For the text-containing cell, return its midpoint in [X, Y] coordinate format. 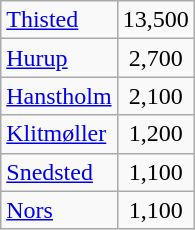
2,700 [156, 58]
2,100 [156, 96]
1,200 [156, 134]
Klitmøller [59, 134]
Thisted [59, 20]
Hanstholm [59, 96]
13,500 [156, 20]
Nors [59, 210]
Snedsted [59, 172]
Hurup [59, 58]
